Determine the (X, Y) coordinate at the center of the cell enclosing the given text.  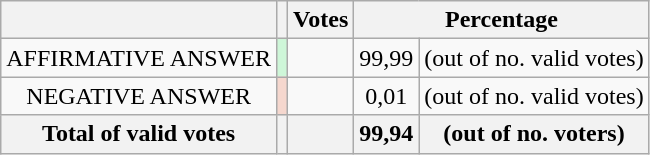
0,01 (386, 96)
99,99 (386, 58)
(out of no. voters) (534, 134)
Votes (321, 20)
99,94 (386, 134)
Percentage (502, 20)
AFFIRMATIVE ANSWER (139, 58)
NEGATIVE ANSWER (139, 96)
Total of valid votes (139, 134)
